Extract the [X, Y] coordinate from the center of the cell holding the provided text.  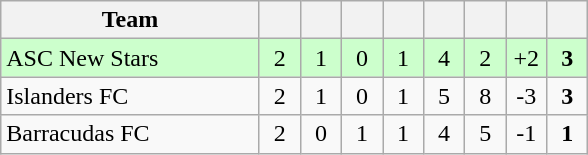
Barracudas FC [130, 134]
-3 [526, 96]
-1 [526, 134]
ASC New Stars [130, 58]
Islanders FC [130, 96]
8 [486, 96]
+2 [526, 58]
Team [130, 20]
